For the text-containing cell, return its midpoint in (x, y) coordinate format. 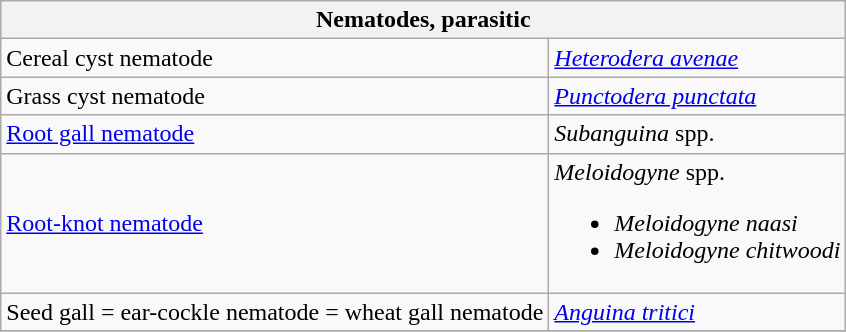
Root gall nematode (275, 134)
Heterodera avenae (698, 58)
Grass cyst nematode (275, 96)
Seed gall = ear-cockle nematode = wheat gall nematode (275, 312)
Nematodes, parasitic (424, 20)
Meloidogyne spp.Meloidogyne naasiMeloidogyne chitwoodi (698, 223)
Subanguina spp. (698, 134)
Root-knot nematode (275, 223)
Punctodera punctata (698, 96)
Anguina tritici (698, 312)
Cereal cyst nematode (275, 58)
